For the text-containing cell, return its midpoint in [X, Y] coordinate format. 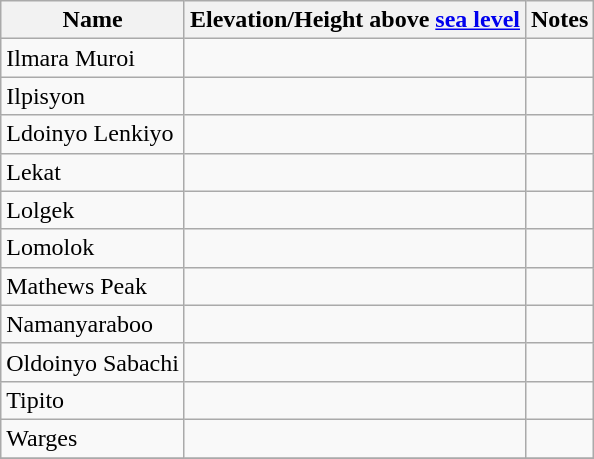
Lekat [93, 172]
Ilpisyon [93, 96]
Ilmara Muroi [93, 58]
Warges [93, 438]
Mathews Peak [93, 286]
Notes [559, 20]
Namanyaraboo [93, 324]
Lolgek [93, 210]
Lomolok [93, 248]
Ldoinyo Lenkiyo [93, 134]
Name [93, 20]
Tipito [93, 400]
Oldoinyo Sabachi [93, 362]
Elevation/Height above sea level [354, 20]
